Return the (X, Y) coordinate for the center point of the cell that contains the specified text.  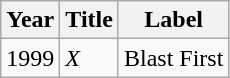
Year (30, 20)
Title (90, 20)
1999 (30, 58)
X (90, 58)
Blast First (173, 58)
Label (173, 20)
